Capture the cell that displays the provided text and extract its (x, y) central coordinate. 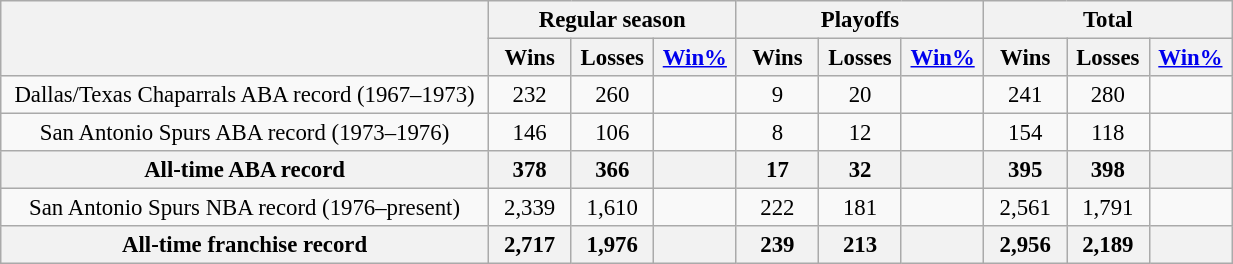
12 (860, 133)
260 (612, 95)
20 (860, 95)
146 (530, 133)
8 (778, 133)
17 (778, 170)
San Antonio Spurs NBA record (1976–present) (245, 208)
Regular season (612, 20)
2,717 (530, 245)
2,956 (1026, 245)
395 (1026, 170)
239 (778, 245)
154 (1026, 133)
Total (1108, 20)
222 (778, 208)
181 (860, 208)
1,976 (612, 245)
1,791 (1108, 208)
118 (1108, 133)
232 (530, 95)
1,610 (612, 208)
All-time ABA record (245, 170)
106 (612, 133)
San Antonio Spurs ABA record (1973–1976) (245, 133)
213 (860, 245)
Playoffs (860, 20)
2,339 (530, 208)
241 (1026, 95)
9 (778, 95)
32 (860, 170)
2,561 (1026, 208)
398 (1108, 170)
All-time franchise record (245, 245)
280 (1108, 95)
378 (530, 170)
Dallas/Texas Chaparrals ABA record (1967–1973) (245, 95)
366 (612, 170)
2,189 (1108, 245)
